From the cell containing the given text, extract its center point as [X, Y] coordinate. 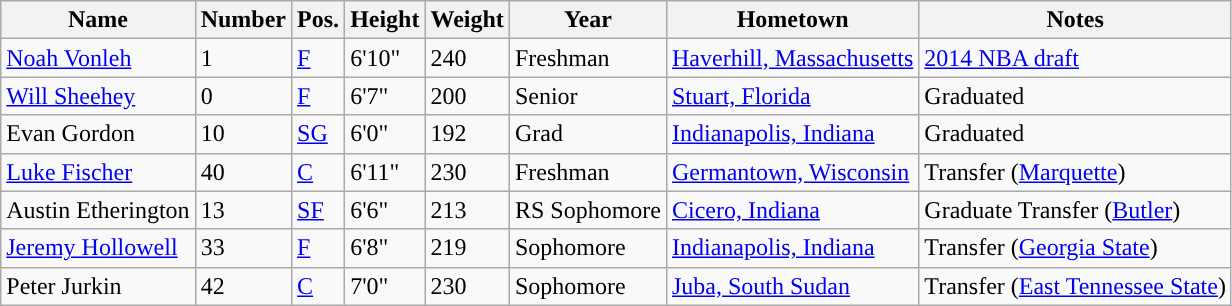
Height [385, 20]
SF [318, 210]
Notes [1076, 20]
Senior [588, 96]
Pos. [318, 20]
Name [98, 20]
Cicero, Indiana [792, 210]
Grad [588, 134]
219 [467, 248]
Weight [467, 20]
6'8" [385, 248]
Jeremy Hollowell [98, 248]
213 [467, 210]
Peter Jurkin [98, 286]
6'0" [385, 134]
Noah Vonleh [98, 58]
7'0" [385, 286]
200 [467, 96]
SG [318, 134]
10 [243, 134]
Luke Fischer [98, 172]
Stuart, Florida [792, 96]
Transfer (Marquette) [1076, 172]
Will Sheehey [98, 96]
192 [467, 134]
Graduate Transfer (Butler) [1076, 210]
13 [243, 210]
Evan Gordon [98, 134]
Hometown [792, 20]
Transfer (Georgia State) [1076, 248]
6'6" [385, 210]
33 [243, 248]
6'10" [385, 58]
0 [243, 96]
Haverhill, Massachusetts [792, 58]
42 [243, 286]
Year [588, 20]
Number [243, 20]
2014 NBA draft [1076, 58]
6'11" [385, 172]
1 [243, 58]
240 [467, 58]
RS Sophomore [588, 210]
6'7" [385, 96]
Germantown, Wisconsin [792, 172]
Transfer (East Tennessee State) [1076, 286]
40 [243, 172]
Juba, South Sudan [792, 286]
Austin Etherington [98, 210]
